Scan for the cell matching the given text and deliver its (X, Y) coordinate at center. 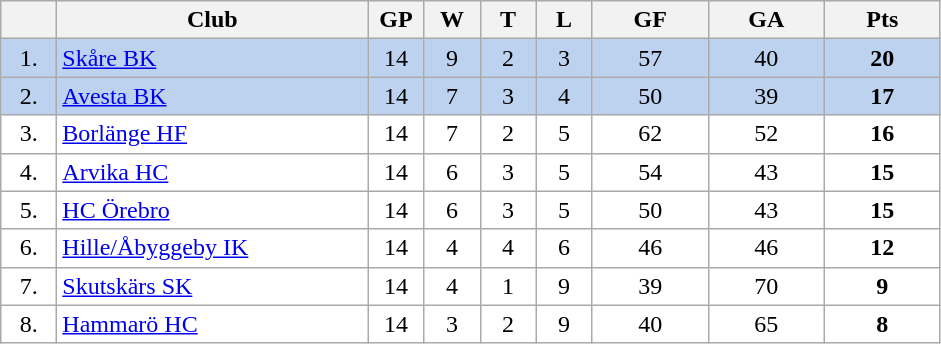
8 (882, 324)
T (508, 20)
4. (29, 172)
HC Örebro (212, 210)
52 (766, 134)
1 (508, 286)
1. (29, 58)
3. (29, 134)
Club (212, 20)
65 (766, 324)
12 (882, 248)
Skutskärs SK (212, 286)
6. (29, 248)
17 (882, 96)
W (452, 20)
2. (29, 96)
8. (29, 324)
Borlänge HF (212, 134)
7. (29, 286)
57 (650, 58)
GP (396, 20)
Hammarö HC (212, 324)
GA (766, 20)
Avesta BK (212, 96)
5. (29, 210)
16 (882, 134)
70 (766, 286)
20 (882, 58)
Arvika HC (212, 172)
Hille/Åbyggeby IK (212, 248)
Skåre BK (212, 58)
Pts (882, 20)
L (564, 20)
62 (650, 134)
54 (650, 172)
GF (650, 20)
